Determine the (x, y) coordinate at the center of the cell enclosing the given text.  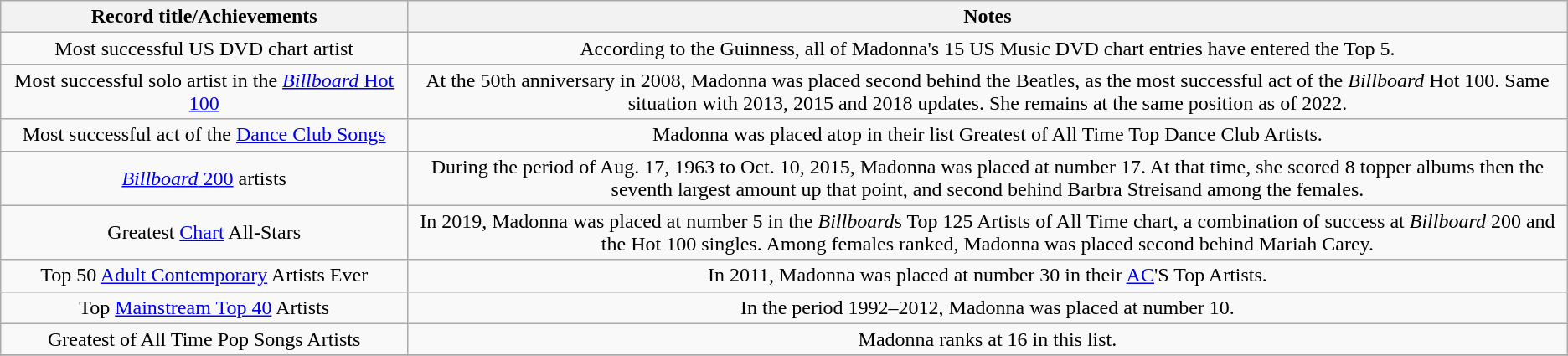
According to the Guinness, all of Madonna's 15 US Music DVD chart entries have entered the Top 5. (988, 49)
Madonna was placed atop in their list Greatest of All Time Top Dance Club Artists. (988, 135)
Billboard 200 artists (204, 178)
In the period 1992–2012, Madonna was placed at number 10. (988, 307)
Record title/Achievements (204, 17)
Most successful act of the Dance Club Songs (204, 135)
Top Mainstream Top 40 Artists (204, 307)
Notes (988, 17)
In 2011, Madonna was placed at number 30 in their AC'S Top Artists. (988, 276)
Madonna ranks at 16 in this list. (988, 339)
Most successful solo artist in the Billboard Hot 100 (204, 92)
Most successful US DVD chart artist (204, 49)
Greatest of All Time Pop Songs Artists (204, 339)
Top 50 Adult Contemporary Artists Ever (204, 276)
Greatest Chart All-Stars (204, 233)
